Locate the cell with the specified text and output its [x, y] center coordinate. 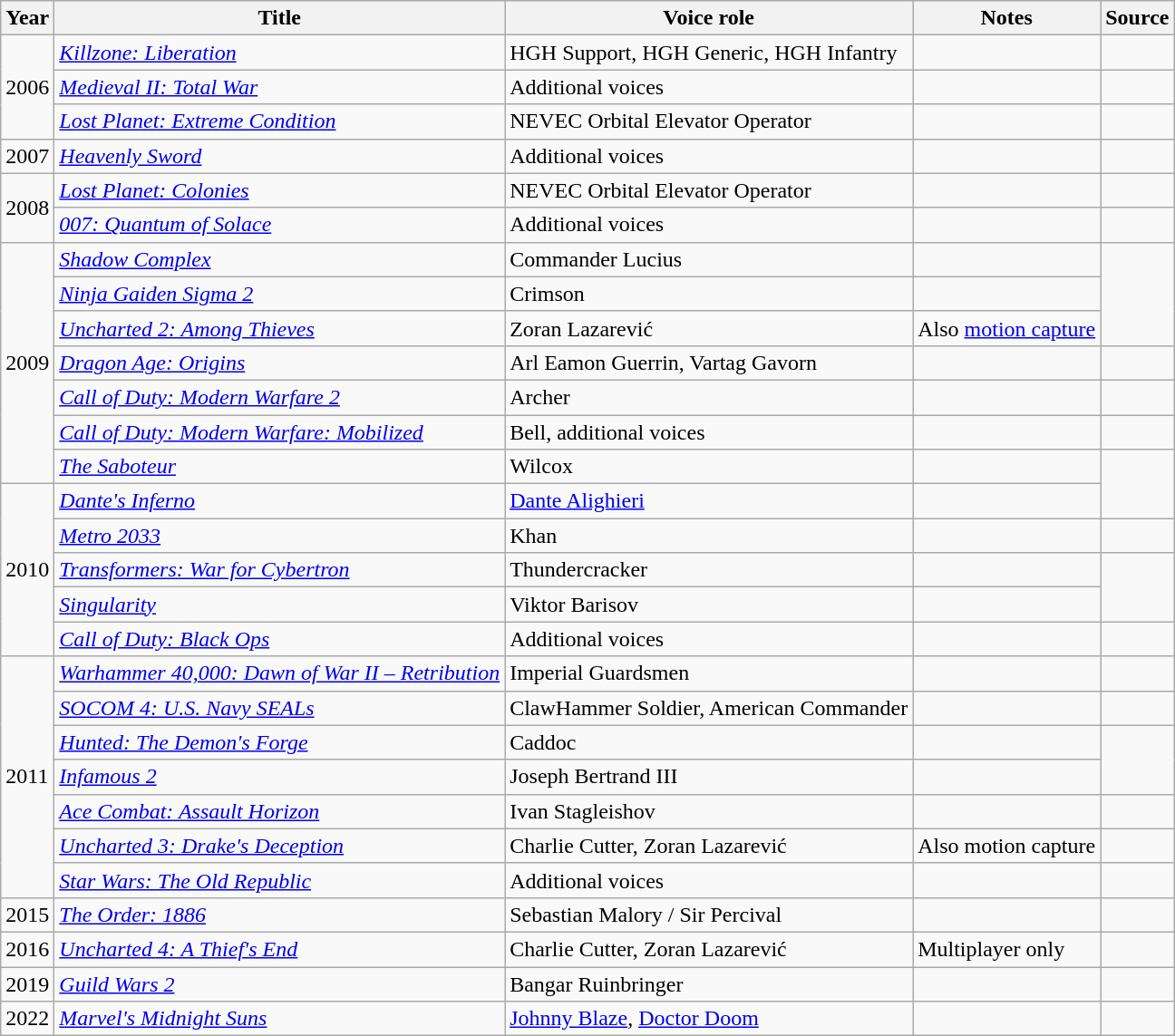
Arl Eamon Guerrin, Vartag Gavorn [709, 363]
Uncharted 3: Drake's Deception [279, 846]
2019 [27, 983]
Lost Planet: Extreme Condition [279, 121]
2015 [27, 915]
The Order: 1886 [279, 915]
Shadow Complex [279, 259]
Warhammer 40,000: Dawn of War II – Retribution [279, 673]
Marvel's Midnight Suns [279, 1019]
Guild Wars 2 [279, 983]
2009 [27, 363]
Caddoc [709, 742]
Bangar Ruinbringer [709, 983]
2011 [27, 777]
ClawHammer Soldier, American Commander [709, 708]
Dante Alighieri [709, 501]
Uncharted 2: Among Thieves [279, 328]
Joseph Bertrand III [709, 777]
Ninja Gaiden Sigma 2 [279, 294]
Transformers: War for Cybertron [279, 570]
Call of Duty: Black Ops [279, 639]
Crimson [709, 294]
Wilcox [709, 467]
SOCOM 4: U.S. Navy SEALs [279, 708]
Voice role [709, 18]
Sebastian Malory / Sir Percival [709, 915]
Archer [709, 397]
Medieval II: Total War [279, 87]
2006 [27, 87]
Ivan Stagleishov [709, 811]
Heavenly Sword [279, 156]
Killzone: Liberation [279, 53]
Lost Planet: Colonies [279, 190]
HGH Support, HGH Generic, HGH Infantry [709, 53]
Viktor Barisov [709, 605]
Zoran Lazarević [709, 328]
Singularity [279, 605]
The Saboteur [279, 467]
Multiplayer only [1006, 949]
007: Quantum of Solace [279, 225]
Star Wars: The Old Republic [279, 880]
Source [1137, 18]
Khan [709, 536]
Dragon Age: Origins [279, 363]
Year [27, 18]
Imperial Guardsmen [709, 673]
Johnny Blaze, Doctor Doom [709, 1019]
2008 [27, 208]
2022 [27, 1019]
2016 [27, 949]
Ace Combat: Assault Horizon [279, 811]
Uncharted 4: A Thief's End [279, 949]
Infamous 2 [279, 777]
Call of Duty: Modern Warfare: Mobilized [279, 432]
2007 [27, 156]
Hunted: The Demon's Forge [279, 742]
Thundercracker [709, 570]
Commander Lucius [709, 259]
2010 [27, 570]
Title [279, 18]
Dante's Inferno [279, 501]
Notes [1006, 18]
Call of Duty: Modern Warfare 2 [279, 397]
Bell, additional voices [709, 432]
Metro 2033 [279, 536]
